Return (X, Y) of the center of cell containing provided text 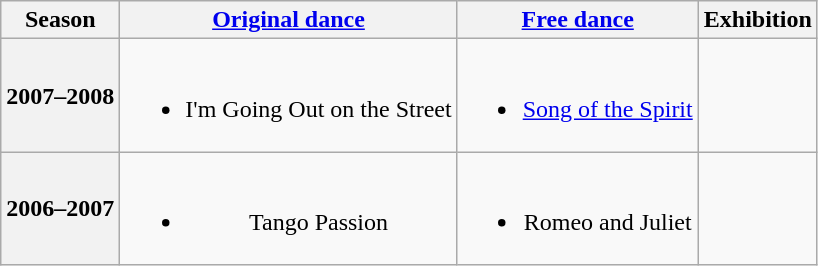
Original dance (288, 20)
I'm Going Out on the Street (288, 96)
Free dance (578, 20)
Song of the Spirit (578, 96)
2006–2007 (60, 208)
Exhibition (758, 20)
Tango Passion (288, 208)
Season (60, 20)
Romeo and Juliet (578, 208)
2007–2008 (60, 96)
